Identify which cell holds the provided text, then report its [x, y] central coordinate. 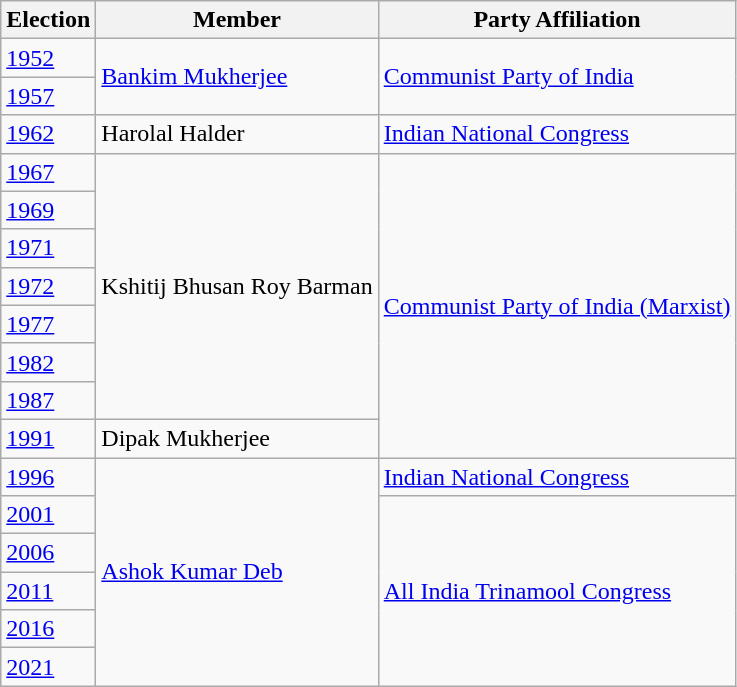
1996 [48, 477]
All India Trinamool Congress [557, 591]
Communist Party of India [557, 77]
Party Affiliation [557, 20]
1967 [48, 172]
1969 [48, 210]
2016 [48, 629]
1987 [48, 400]
1991 [48, 438]
1977 [48, 324]
Bankim Mukherjee [237, 77]
1952 [48, 58]
2001 [48, 515]
2011 [48, 591]
Member [237, 20]
Kshitij Bhusan Roy Barman [237, 286]
Dipak Mukherjee [237, 438]
1982 [48, 362]
Harolal Halder [237, 134]
Communist Party of India (Marxist) [557, 305]
2006 [48, 553]
1971 [48, 248]
Ashok Kumar Deb [237, 572]
1962 [48, 134]
1972 [48, 286]
1957 [48, 96]
2021 [48, 667]
Election [48, 20]
